Output the [x, y] coordinate of the center of the cell containing the given text.  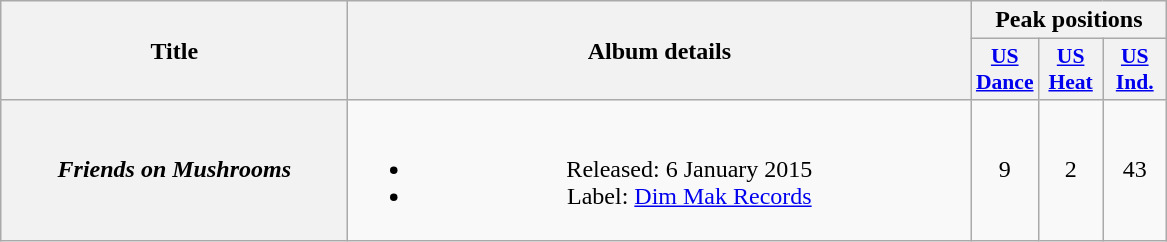
9 [1005, 170]
43 [1135, 170]
Released: 6 January 2015Label: Dim Mak Records [660, 170]
USDance [1005, 70]
USInd. [1135, 70]
Friends on Mushrooms [174, 170]
2 [1071, 170]
Album details [660, 50]
USHeat [1071, 70]
Title [174, 50]
Peak positions [1069, 20]
